Detect which cell encompasses the target text, then output its [X, Y] center coordinate. 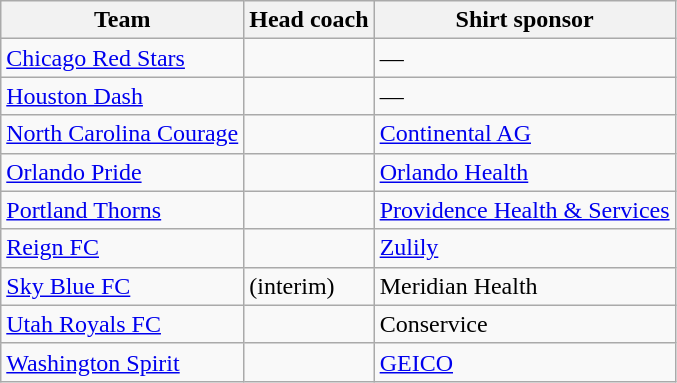
Chicago Red Stars [122, 58]
Zulily [524, 248]
Orlando Pride [122, 172]
Portland Thorns [122, 210]
Sky Blue FC [122, 286]
Team [122, 20]
Continental AG [524, 134]
Reign FC [122, 248]
North Carolina Courage [122, 134]
GEICO [524, 362]
Head coach [309, 20]
Orlando Health [524, 172]
Houston Dash [122, 96]
Shirt sponsor [524, 20]
Conservice [524, 324]
Utah Royals FC [122, 324]
(interim) [309, 286]
Providence Health & Services [524, 210]
Meridian Health [524, 286]
Washington Spirit [122, 362]
